Detect which cell encompasses the target text, then output its [X, Y] center coordinate. 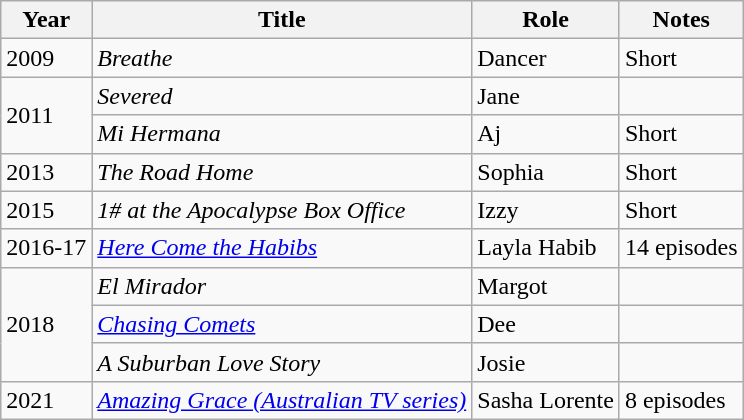
Sophia [546, 172]
Role [546, 20]
2018 [46, 324]
Izzy [546, 210]
2011 [46, 115]
Layla Habib [546, 248]
2021 [46, 400]
Josie [546, 362]
Mi Hermana [282, 134]
Margot [546, 286]
2013 [46, 172]
8 episodes [681, 400]
Breathe [282, 58]
The Road Home [282, 172]
Sasha Lorente [546, 400]
1# at the Apocalypse Box Office [282, 210]
Jane [546, 96]
El Mirador [282, 286]
Amazing Grace (Australian TV series) [282, 400]
A Suburban Love Story [282, 362]
Year [46, 20]
Dancer [546, 58]
Here Come the Habibs [282, 248]
Title [282, 20]
Notes [681, 20]
2015 [46, 210]
2016-17 [46, 248]
2009 [46, 58]
Aj [546, 134]
Severed [282, 96]
Chasing Comets [282, 324]
14 episodes [681, 248]
Dee [546, 324]
